Identify which cell holds the provided text, then report its [x, y] central coordinate. 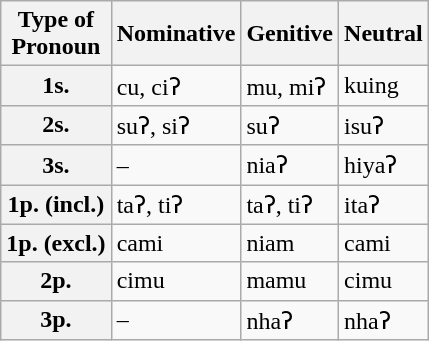
kuing [384, 86]
hiyaʔ [384, 165]
niaʔ [290, 165]
3s. [56, 165]
itaʔ [384, 204]
1p. (incl.) [56, 204]
2s. [56, 125]
Nominative [176, 34]
cu, ciʔ [176, 86]
niam [290, 243]
mamu [290, 281]
Neutral [384, 34]
suʔ [290, 125]
1p. (excl.) [56, 243]
2p. [56, 281]
3p. [56, 320]
1s. [56, 86]
Genitive [290, 34]
mu, miʔ [290, 86]
Type of Pronoun [56, 34]
suʔ, siʔ [176, 125]
isuʔ [384, 125]
